Extract the [x, y] coordinate from the center of the cell holding the provided text.  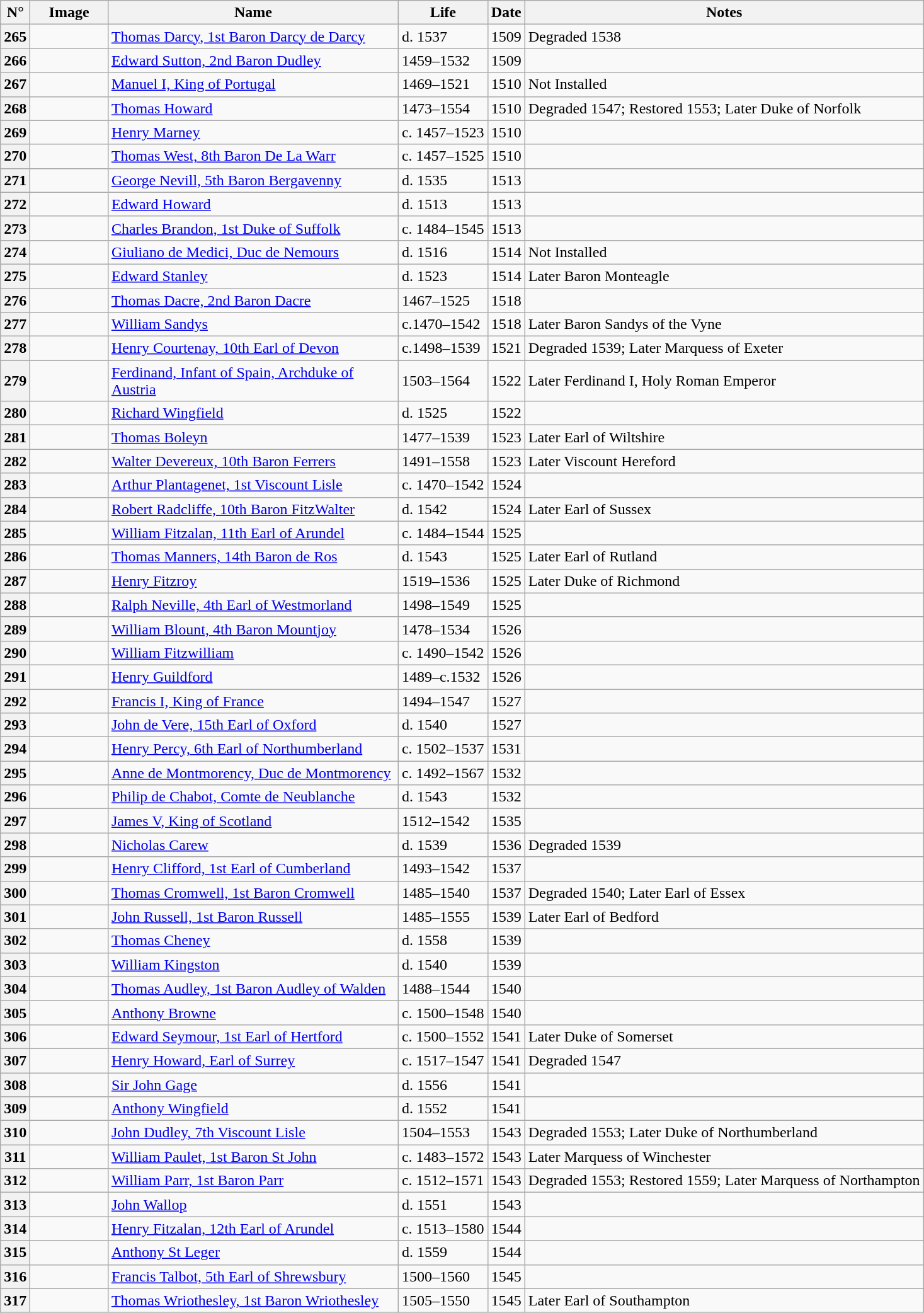
Philip de Chabot, Comte de Neublanche [253, 797]
c. 1492–1567 [443, 773]
Notes [724, 13]
William Kingston [253, 965]
d. 1513 [443, 204]
James V, King of Scotland [253, 821]
1485–1555 [443, 917]
John de Vere, 15th Earl of Oxford [253, 725]
1504–1553 [443, 1133]
d. 1552 [443, 1109]
1521 [506, 348]
299 [15, 869]
1493–1542 [443, 869]
c. 1457–1525 [443, 156]
Giuliano de Medici, Duc de Nemours [253, 252]
288 [15, 605]
277 [15, 324]
311 [15, 1157]
293 [15, 725]
1467–1525 [443, 301]
c.1470–1542 [443, 324]
William Fitzalan, 11th Earl of Arundel [253, 533]
Degraded 1538 [724, 37]
1473–1554 [443, 108]
1503–1564 [443, 381]
303 [15, 965]
275 [15, 276]
Later Earl of Rutland [724, 557]
315 [15, 1253]
291 [15, 677]
Thomas Cromwell, 1st Baron Cromwell [253, 893]
Arthur Plantagenet, 1st Viscount Lisle [253, 485]
1512–1542 [443, 821]
295 [15, 773]
William Blount, 4th Baron Mountjoy [253, 629]
Anthony Browne [253, 1012]
Nicholas Carew [253, 845]
Thomas Boleyn [253, 437]
Edward Howard [253, 204]
307 [15, 1060]
297 [15, 821]
Henry Marney [253, 132]
276 [15, 301]
279 [15, 381]
300 [15, 893]
c. 1512–1571 [443, 1181]
274 [15, 252]
317 [15, 1300]
1535 [506, 821]
George Nevill, 5th Baron Bergavenny [253, 180]
Degraded 1547 [724, 1060]
292 [15, 701]
d. 1516 [443, 252]
268 [15, 108]
Image [69, 13]
271 [15, 180]
c. 1502–1537 [443, 749]
William Parr, 1st Baron Parr [253, 1181]
c. 1483–1572 [443, 1157]
c. 1517–1547 [443, 1060]
285 [15, 533]
Edward Sutton, 2nd Baron Dudley [253, 60]
d. 1523 [443, 276]
Edward Stanley [253, 276]
Thomas Cheney [253, 941]
Sir John Gage [253, 1084]
298 [15, 845]
278 [15, 348]
Degraded 1539 [724, 845]
309 [15, 1109]
Francis I, King of France [253, 701]
Later Ferdinand I, Holy Roman Emperor [724, 381]
c. 1457–1523 [443, 132]
1477–1539 [443, 437]
1519–1536 [443, 581]
290 [15, 653]
269 [15, 132]
Henry Howard, Earl of Surrey [253, 1060]
d. 1551 [443, 1205]
265 [15, 37]
308 [15, 1084]
John Dudley, 7th Viscount Lisle [253, 1133]
273 [15, 228]
John Russell, 1st Baron Russell [253, 917]
1491–1558 [443, 461]
Robert Radcliffe, 10th Baron FitzWalter [253, 509]
d. 1558 [443, 941]
Henry Guildford [253, 677]
c. 1500–1548 [443, 1012]
Thomas Dacre, 2nd Baron Dacre [253, 301]
Thomas Darcy, 1st Baron Darcy de Darcy [253, 37]
Anthony Wingfield [253, 1109]
d. 1537 [443, 37]
313 [15, 1205]
284 [15, 509]
Thomas Manners, 14th Baron de Ros [253, 557]
Later Duke of Somerset [724, 1036]
d. 1535 [443, 180]
1469–1521 [443, 84]
c. 1484–1545 [443, 228]
Life [443, 13]
280 [15, 413]
Manuel I, King of Portugal [253, 84]
Later Earl of Bedford [724, 917]
301 [15, 917]
Later Duke of Richmond [724, 581]
1498–1549 [443, 605]
Thomas Howard [253, 108]
c. 1500–1552 [443, 1036]
286 [15, 557]
Later Earl of Sussex [724, 509]
Later Earl of Southampton [724, 1300]
Henry Percy, 6th Earl of Northumberland [253, 749]
1536 [506, 845]
1494–1547 [443, 701]
Charles Brandon, 1st Duke of Suffolk [253, 228]
Henry Clifford, 1st Earl of Cumberland [253, 869]
1531 [506, 749]
d. 1559 [443, 1253]
d. 1525 [443, 413]
Ralph Neville, 4th Earl of Westmorland [253, 605]
John Wallop [253, 1205]
Thomas Audley, 1st Baron Audley of Walden [253, 989]
Walter Devereux, 10th Baron Ferrers [253, 461]
Anne de Montmorency, Duc de Montmorency [253, 773]
1505–1550 [443, 1300]
Name [253, 13]
Edward Seymour, 1st Earl of Hertford [253, 1036]
282 [15, 461]
302 [15, 941]
294 [15, 749]
Francis Talbot, 5th Earl of Shrewsbury [253, 1276]
Degraded 1553; Later Duke of Northumberland [724, 1133]
1488–1544 [443, 989]
William Fitzwilliam [253, 653]
266 [15, 60]
d. 1556 [443, 1084]
Henry Fitzalan, 12th Earl of Arundel [253, 1229]
1478–1534 [443, 629]
289 [15, 629]
316 [15, 1276]
Later Baron Monteagle [724, 276]
Thomas Wriothesley, 1st Baron Wriothesley [253, 1300]
d. 1539 [443, 845]
281 [15, 437]
William Paulet, 1st Baron St John [253, 1157]
Degraded 1540; Later Earl of Essex [724, 893]
c. 1470–1542 [443, 485]
1459–1532 [443, 60]
314 [15, 1229]
Thomas West, 8th Baron De La Warr [253, 156]
267 [15, 84]
Henry Courtenay, 10th Earl of Devon [253, 348]
304 [15, 989]
c.1498–1539 [443, 348]
306 [15, 1036]
Date [506, 13]
Anthony St Leger [253, 1253]
305 [15, 1012]
Degraded 1539; Later Marquess of Exeter [724, 348]
Degraded 1547; Restored 1553; Later Duke of Norfolk [724, 108]
283 [15, 485]
272 [15, 204]
1485–1540 [443, 893]
d. 1542 [443, 509]
Later Viscount Hereford [724, 461]
N° [15, 13]
Richard Wingfield [253, 413]
1500–1560 [443, 1276]
270 [15, 156]
c. 1490–1542 [443, 653]
287 [15, 581]
1489–c.1532 [443, 677]
310 [15, 1133]
Ferdinand, Infant of Spain, Archduke of Austria [253, 381]
Henry Fitzroy [253, 581]
William Sandys [253, 324]
c. 1484–1544 [443, 533]
Degraded 1553; Restored 1559; Later Marquess of Northampton [724, 1181]
Later Baron Sandys of the Vyne [724, 324]
312 [15, 1181]
Later Earl of Wiltshire [724, 437]
Later Marquess of Winchester [724, 1157]
c. 1513–1580 [443, 1229]
296 [15, 797]
